Determine the (x, y) coordinate at the center of the cell enclosing the given text.  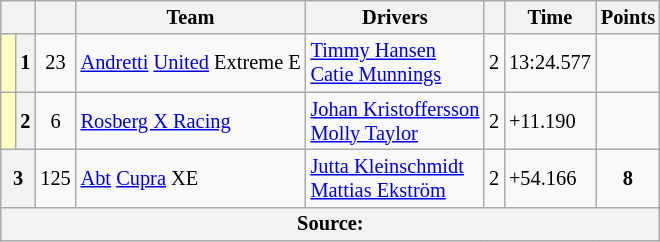
Drivers (396, 17)
Andretti United Extreme E (191, 63)
23 (55, 63)
1 (26, 63)
Source: (330, 224)
Abt Cupra XE (191, 178)
13:24.577 (550, 63)
+54.166 (550, 178)
6 (55, 121)
Johan Kristoffersson Molly Taylor (396, 121)
Team (191, 17)
Rosberg X Racing (191, 121)
+11.190 (550, 121)
Jutta Kleinschmidt Mattias Ekström (396, 178)
125 (55, 178)
Time (550, 17)
Points (628, 17)
8 (628, 178)
3 (18, 178)
Timmy Hansen Catie Munnings (396, 63)
